Find where the given text appears and provide that cell's center as (x, y) coordinate. 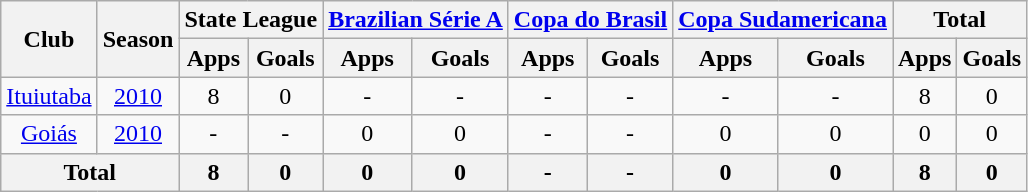
Club (49, 39)
Ituiutaba (49, 96)
Season (138, 39)
State League (251, 20)
Copa do Brasil (590, 20)
Brazilian Série A (416, 20)
Copa Sudamericana (783, 20)
Goiás (49, 134)
